Pinpoint the cell where the given text exists, returning its (x, y) midpoint coordinate. 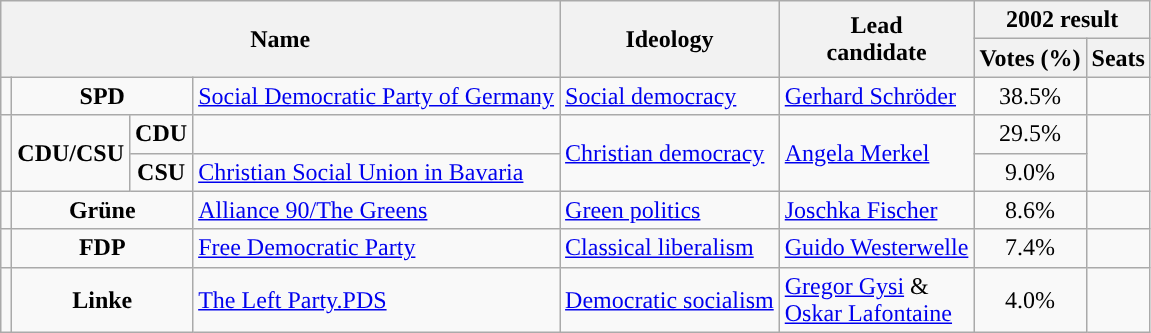
CDU/CSU (71, 153)
38.5% (1030, 96)
Social Democratic Party of Germany (376, 96)
Linke (102, 300)
8.6% (1030, 210)
Guido Westerwelle (876, 248)
Gregor Gysi &Oskar Lafontaine (876, 300)
Christian democracy (670, 153)
Angela Merkel (876, 153)
7.4% (1030, 248)
Ideology (670, 39)
Christian Social Union in Bavaria (376, 172)
Seats (1118, 58)
FDP (102, 248)
29.5% (1030, 134)
Grüne (102, 210)
2002 result (1062, 20)
Alliance 90/The Greens (376, 210)
9.0% (1030, 172)
Democratic socialism (670, 300)
Classical liberalism (670, 248)
Free Democratic Party (376, 248)
Joschka Fischer (876, 210)
Votes (%) (1030, 58)
CDU (162, 134)
CSU (162, 172)
Green politics (670, 210)
The Left Party.PDS (376, 300)
4.0% (1030, 300)
Leadcandidate (876, 39)
Social democracy (670, 96)
SPD (102, 96)
Name (280, 39)
Gerhard Schröder (876, 96)
